Return the [x, y] coordinate for the center point of the cell that contains the specified text.  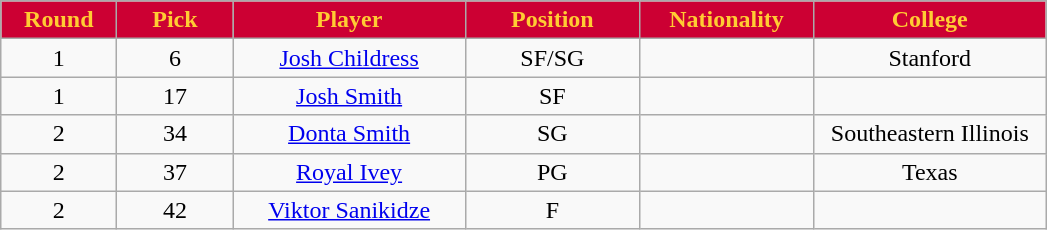
Stanford [930, 58]
Royal Ivey [349, 172]
SG [552, 134]
Josh Smith [349, 96]
Pick [175, 20]
Round [59, 20]
42 [175, 210]
Josh Childress [349, 58]
Viktor Sanikidze [349, 210]
34 [175, 134]
Player [349, 20]
Position [552, 20]
Nationality [726, 20]
F [552, 210]
37 [175, 172]
College [930, 20]
Texas [930, 172]
6 [175, 58]
17 [175, 96]
PG [552, 172]
Donta Smith [349, 134]
SF/SG [552, 58]
Southeastern Illinois [930, 134]
SF [552, 96]
